Identify which cell holds the provided text, then report its [x, y] central coordinate. 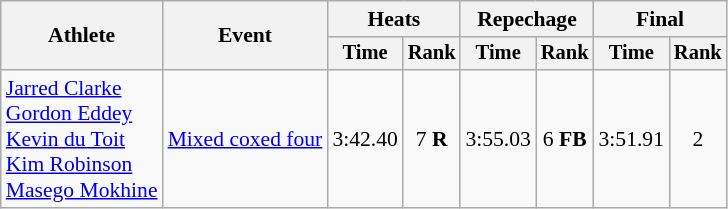
Final [660, 19]
Event [246, 36]
6 FB [565, 139]
3:55.03 [498, 139]
2 [698, 139]
Jarred Clarke Gordon Eddey Kevin du Toit Kim Robinson Masego Mokhine [82, 139]
Mixed coxed four [246, 139]
Repechage [526, 19]
Athlete [82, 36]
3:42.40 [364, 139]
7 R [432, 139]
3:51.91 [632, 139]
Heats [394, 19]
